Identify which cell holds the provided text, then report its (x, y) central coordinate. 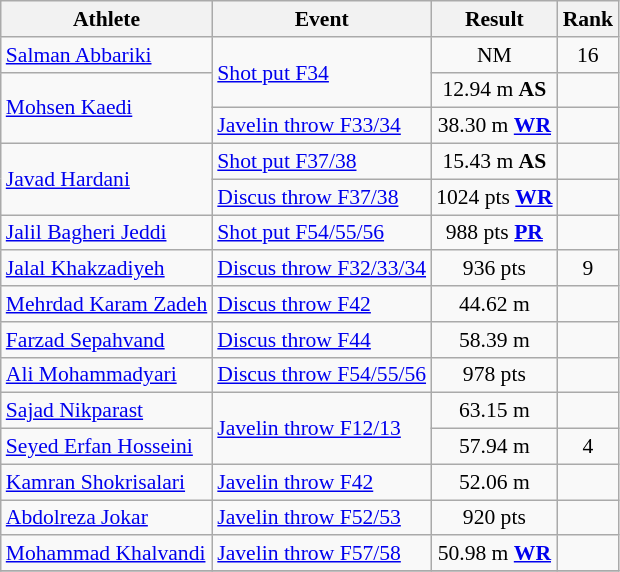
Javad Hardani (107, 180)
38.30 m WR (494, 126)
50.98 m WR (494, 554)
Discus throw F42 (322, 304)
Javelin throw F52/53 (322, 518)
Abdolreza Jokar (107, 518)
1024 pts WR (494, 197)
988 pts PR (494, 233)
12.94 m AS (494, 90)
978 pts (494, 375)
52.06 m (494, 482)
Discus throw F37/38 (322, 197)
Javelin throw F33/34 (322, 126)
Javelin throw F12/13 (322, 428)
Javelin throw F42 (322, 482)
Discus throw F54/55/56 (322, 375)
57.94 m (494, 447)
15.43 m AS (494, 162)
Discus throw F44 (322, 340)
Javelin throw F57/58 (322, 554)
920 pts (494, 518)
NM (494, 55)
Athlete (107, 19)
Shot put F37/38 (322, 162)
63.15 m (494, 411)
Event (322, 19)
Farzad Sepahvand (107, 340)
936 pts (494, 269)
Mehrdad Karam Zadeh (107, 304)
Result (494, 19)
Discus throw F32/33/34 (322, 269)
Mohammad Khalvandi (107, 554)
Jalil Bagheri Jeddi (107, 233)
4 (588, 447)
Shot put F34 (322, 72)
Seyed Erfan Hosseini (107, 447)
Jalal Khakzadiyeh (107, 269)
Salman Abbariki (107, 55)
Ali Mohammadyari (107, 375)
Sajad Nikparast (107, 411)
58.39 m (494, 340)
44.62 m (494, 304)
Rank (588, 19)
16 (588, 55)
Kamran Shokrisalari (107, 482)
Shot put F54/55/56 (322, 233)
9 (588, 269)
Mohsen Kaedi (107, 108)
